Return (X, Y) of the center of cell containing provided text 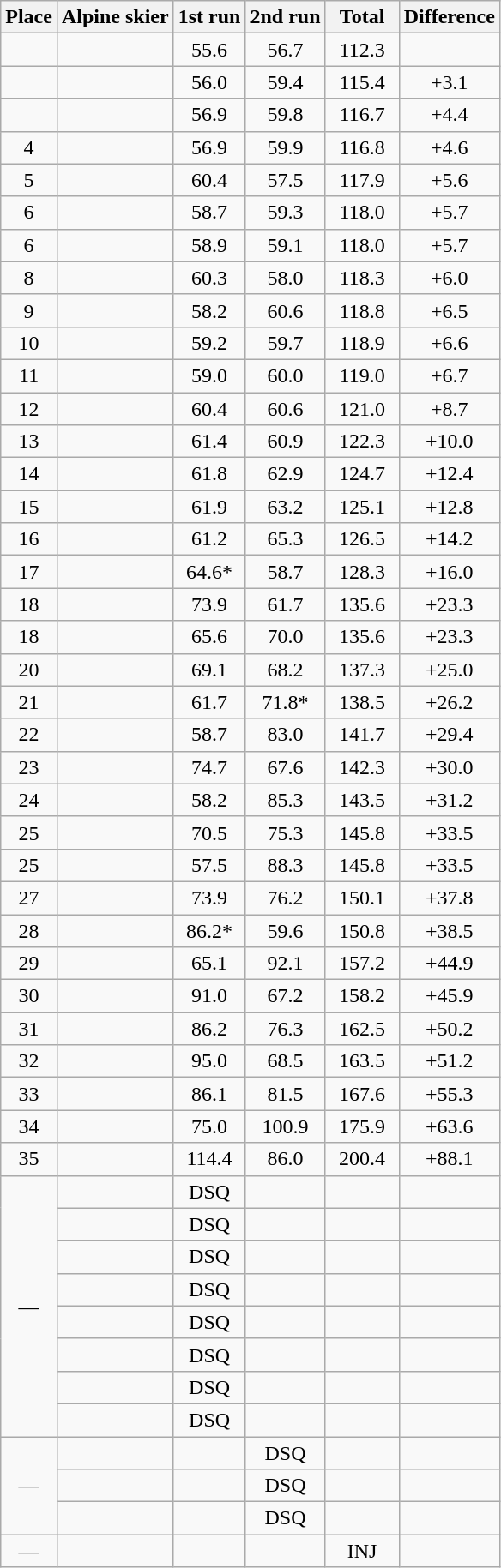
15 (29, 507)
2nd run (285, 17)
33 (29, 1094)
64.6* (209, 572)
86.0 (285, 1159)
60.0 (285, 375)
28 (29, 930)
Difference (450, 17)
68.5 (285, 1061)
17 (29, 572)
74.7 (209, 767)
116.7 (362, 115)
34 (29, 1126)
61.2 (209, 539)
+6.7 (450, 375)
162.5 (362, 1029)
76.3 (285, 1029)
61.8 (209, 474)
65.1 (209, 964)
+12.4 (450, 474)
20 (29, 670)
61.9 (209, 507)
Total (362, 17)
58.9 (209, 245)
1st run (209, 17)
31 (29, 1029)
85.3 (285, 800)
+51.2 (450, 1061)
Place (29, 17)
124.7 (362, 474)
27 (29, 898)
56.7 (285, 50)
Alpine skier (115, 17)
115.4 (362, 82)
92.1 (285, 964)
142.3 (362, 767)
+88.1 (450, 1159)
59.9 (285, 147)
+4.4 (450, 115)
112.3 (362, 50)
150.8 (362, 930)
59.2 (209, 343)
61.4 (209, 442)
118.9 (362, 343)
126.5 (362, 539)
56.0 (209, 82)
143.5 (362, 800)
100.9 (285, 1126)
138.5 (362, 702)
+14.2 (450, 539)
70.0 (285, 637)
+44.9 (450, 964)
+16.0 (450, 572)
14 (29, 474)
16 (29, 539)
22 (29, 735)
+4.6 (450, 147)
+30.0 (450, 767)
86.1 (209, 1094)
75.0 (209, 1126)
10 (29, 343)
9 (29, 310)
150.1 (362, 898)
83.0 (285, 735)
141.7 (362, 735)
+38.5 (450, 930)
60.3 (209, 278)
INJ (362, 1551)
+55.3 (450, 1094)
21 (29, 702)
5 (29, 180)
200.4 (362, 1159)
114.4 (209, 1159)
+26.2 (450, 702)
32 (29, 1061)
68.2 (285, 670)
65.3 (285, 539)
59.8 (285, 115)
58.0 (285, 278)
125.1 (362, 507)
55.6 (209, 50)
65.6 (209, 637)
91.0 (209, 996)
+37.8 (450, 898)
+6.6 (450, 343)
60.9 (285, 442)
59.3 (285, 213)
157.2 (362, 964)
59.1 (285, 245)
13 (29, 442)
+6.0 (450, 278)
+3.1 (450, 82)
59.4 (285, 82)
+6.5 (450, 310)
35 (29, 1159)
59.7 (285, 343)
175.9 (362, 1126)
81.5 (285, 1094)
4 (29, 147)
158.2 (362, 996)
167.6 (362, 1094)
67.6 (285, 767)
+25.0 (450, 670)
59.0 (209, 375)
118.8 (362, 310)
23 (29, 767)
63.2 (285, 507)
116.8 (362, 147)
30 (29, 996)
+10.0 (450, 442)
95.0 (209, 1061)
121.0 (362, 409)
12 (29, 409)
117.9 (362, 180)
122.3 (362, 442)
86.2 (209, 1029)
+12.8 (450, 507)
119.0 (362, 375)
+29.4 (450, 735)
76.2 (285, 898)
+50.2 (450, 1029)
62.9 (285, 474)
70.5 (209, 832)
8 (29, 278)
+45.9 (450, 996)
71.8* (285, 702)
137.3 (362, 670)
75.3 (285, 832)
59.6 (285, 930)
67.2 (285, 996)
+5.6 (450, 180)
11 (29, 375)
+8.7 (450, 409)
69.1 (209, 670)
+63.6 (450, 1126)
128.3 (362, 572)
86.2* (209, 930)
88.3 (285, 865)
118.3 (362, 278)
+31.2 (450, 800)
29 (29, 964)
24 (29, 800)
163.5 (362, 1061)
